Return [X, Y] of the center of cell containing provided text 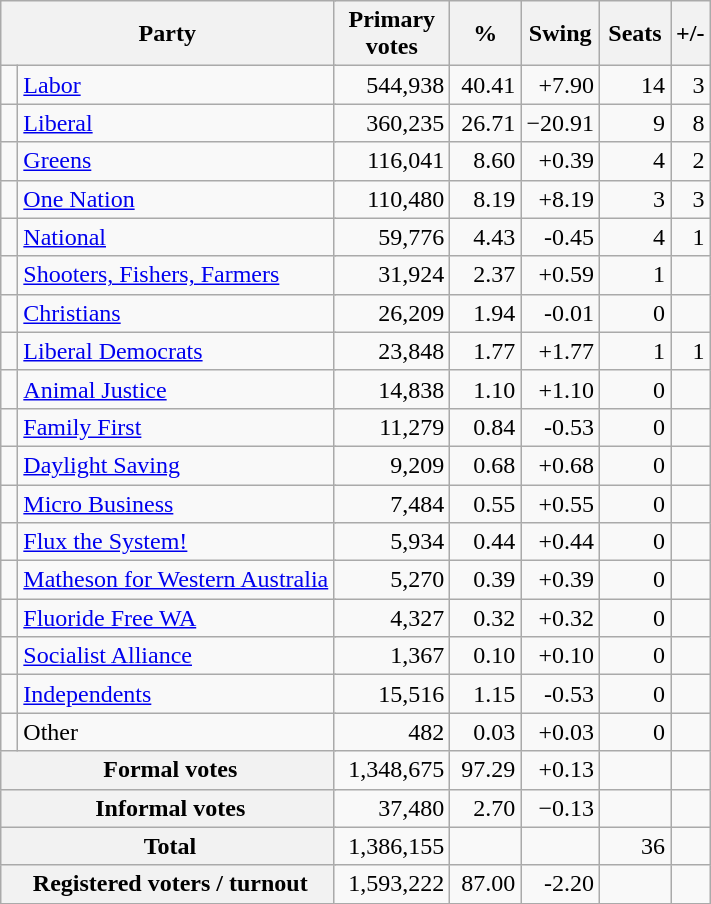
11,279 [392, 427]
2.70 [486, 808]
Shooters, Fishers, Farmers [176, 275]
0.39 [486, 580]
360,235 [392, 123]
+0.03 [560, 732]
0.84 [486, 427]
Registered voters / turnout [168, 884]
8.19 [486, 199]
+0.13 [560, 770]
1.15 [486, 694]
26,209 [392, 313]
−0.13 [560, 808]
0.10 [486, 656]
Formal votes [168, 770]
+0.10 [560, 656]
1.94 [486, 313]
Liberal Democrats [176, 351]
+0.32 [560, 618]
9,209 [392, 465]
5,270 [392, 580]
482 [392, 732]
87.00 [486, 884]
0.55 [486, 503]
Informal votes [168, 808]
+1.10 [560, 389]
-0.45 [560, 237]
14 [636, 85]
Primary votes [392, 34]
110,480 [392, 199]
Greens [176, 161]
+0.44 [560, 542]
0.68 [486, 465]
Socialist Alliance [176, 656]
−20.91 [560, 123]
0.32 [486, 618]
544,938 [392, 85]
5,934 [392, 542]
Swing [560, 34]
Flux the System! [176, 542]
59,776 [392, 237]
0.03 [486, 732]
% [486, 34]
8 [690, 123]
4.43 [486, 237]
Labor [176, 85]
+8.19 [560, 199]
-2.20 [560, 884]
+0.59 [560, 275]
0.44 [486, 542]
36 [636, 846]
37,480 [392, 808]
Daylight Saving [176, 465]
Fluoride Free WA [176, 618]
+/- [690, 34]
Seats [636, 34]
-0.01 [560, 313]
Micro Business [176, 503]
15,516 [392, 694]
1,386,155 [392, 846]
4,327 [392, 618]
1,593,222 [392, 884]
+7.90 [560, 85]
1.77 [486, 351]
26.71 [486, 123]
2.37 [486, 275]
9 [636, 123]
116,041 [392, 161]
Family First [176, 427]
2 [690, 161]
Independents [176, 694]
23,848 [392, 351]
Christians [176, 313]
1.10 [486, 389]
National [176, 237]
Other [176, 732]
7,484 [392, 503]
Total [168, 846]
40.41 [486, 85]
Matheson for Western Australia [176, 580]
One Nation [176, 199]
+0.68 [560, 465]
+1.77 [560, 351]
Animal Justice [176, 389]
31,924 [392, 275]
1,348,675 [392, 770]
Party [168, 34]
1,367 [392, 656]
8.60 [486, 161]
+0.55 [560, 503]
Liberal [176, 123]
97.29 [486, 770]
14,838 [392, 389]
